Scan for the cell matching the given text and deliver its (X, Y) coordinate at center. 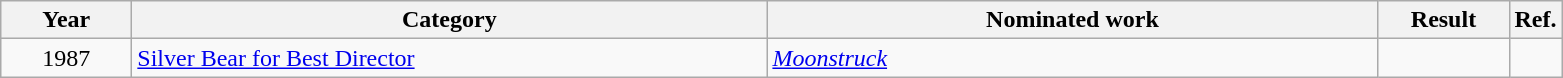
1987 (66, 58)
Silver Bear for Best Director (450, 58)
Nominated work (1072, 20)
Ref. (1536, 20)
Category (450, 20)
Year (66, 20)
Result (1444, 20)
Moonstruck (1072, 58)
